Provide the [X, Y] coordinate of the cell's center where the given text is located.  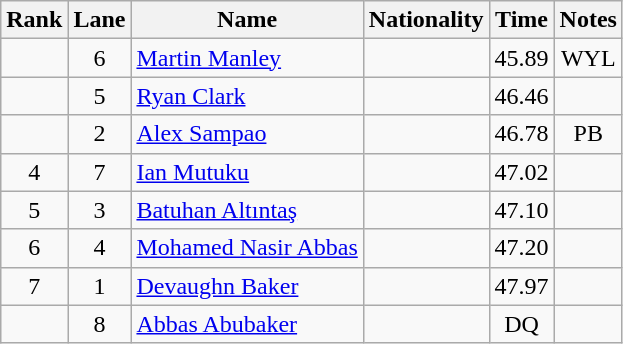
DQ [522, 324]
Notes [588, 20]
Mohamed Nasir Abbas [247, 248]
Ryan Clark [247, 96]
46.46 [522, 96]
Batuhan Altıntaş [247, 210]
Lane [100, 20]
Time [522, 20]
Name [247, 20]
Devaughn Baker [247, 286]
2 [100, 134]
47.20 [522, 248]
46.78 [522, 134]
Abbas Abubaker [247, 324]
Martin Manley [247, 58]
Nationality [426, 20]
45.89 [522, 58]
47.10 [522, 210]
PB [588, 134]
Ian Mutuku [247, 172]
WYL [588, 58]
47.97 [522, 286]
8 [100, 324]
Rank [34, 20]
47.02 [522, 172]
3 [100, 210]
1 [100, 286]
Alex Sampao [247, 134]
